Provide the (X, Y) coordinate of the cell's center where the given text is located.  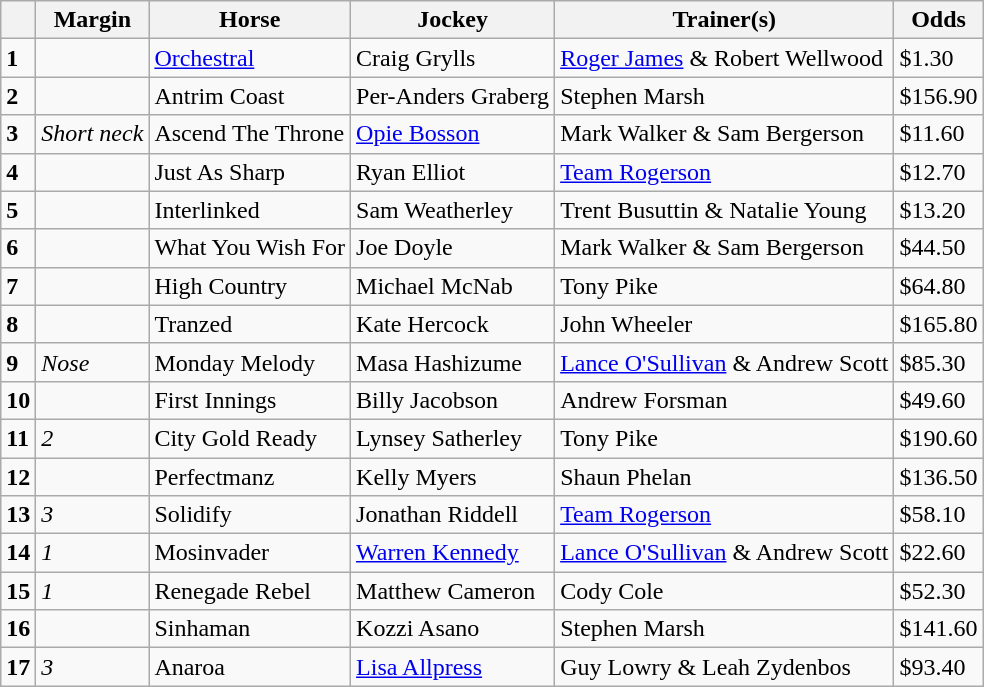
6 (18, 248)
$93.40 (938, 667)
Interlinked (250, 210)
Masa Hashizume (453, 362)
Warren Kennedy (453, 553)
Nose (92, 362)
Jonathan Riddell (453, 515)
$13.20 (938, 210)
High Country (250, 286)
7 (18, 286)
Trainer(s) (724, 20)
Antrim Coast (250, 96)
City Gold Ready (250, 438)
15 (18, 591)
Michael McNab (453, 286)
$141.60 (938, 629)
9 (18, 362)
Ryan Elliot (453, 172)
Margin (92, 20)
Anaroa (250, 667)
Craig Grylls (453, 58)
Billy Jacobson (453, 400)
13 (18, 515)
16 (18, 629)
What You Wish For (250, 248)
Short neck (92, 134)
John Wheeler (724, 324)
First Innings (250, 400)
12 (18, 477)
$1.30 (938, 58)
17 (18, 667)
Trent Busuttin & Natalie Young (724, 210)
Lisa Allpress (453, 667)
$136.50 (938, 477)
8 (18, 324)
$165.80 (938, 324)
$11.60 (938, 134)
Per-Anders Graberg (453, 96)
Kelly Myers (453, 477)
$22.60 (938, 553)
Roger James & Robert Wellwood (724, 58)
$12.70 (938, 172)
Lynsey Satherley (453, 438)
$44.50 (938, 248)
Solidify (250, 515)
Andrew Forsman (724, 400)
Tranzed (250, 324)
4 (18, 172)
$64.80 (938, 286)
Just As Sharp (250, 172)
5 (18, 210)
$156.90 (938, 96)
Orchestral (250, 58)
11 (18, 438)
Shaun Phelan (724, 477)
Kozzi Asano (453, 629)
Sinhaman (250, 629)
Sam Weatherley (453, 210)
10 (18, 400)
Opie Bosson (453, 134)
14 (18, 553)
$85.30 (938, 362)
$52.30 (938, 591)
$58.10 (938, 515)
Cody Cole (724, 591)
$190.60 (938, 438)
Matthew Cameron (453, 591)
Jockey (453, 20)
Horse (250, 20)
Monday Melody (250, 362)
$49.60 (938, 400)
Odds (938, 20)
Perfectmanz (250, 477)
Guy Lowry & Leah Zydenbos (724, 667)
Ascend The Throne (250, 134)
Mosinvader (250, 553)
Kate Hercock (453, 324)
Joe Doyle (453, 248)
Renegade Rebel (250, 591)
